Extract the [x, y] coordinate from the center of the cell holding the provided text.  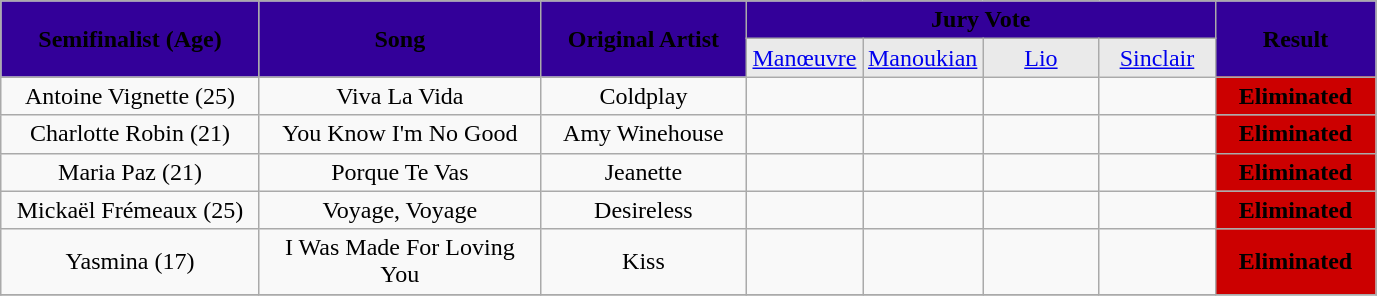
I Was Made For Loving You [400, 262]
Yasmina (17) [130, 262]
Original Artist [643, 39]
Coldplay [643, 96]
Amy Winehouse [643, 134]
Song [400, 39]
Manoukian [922, 58]
Semifinalist (Age) [130, 39]
Desireless [643, 210]
Mickaël Frémeaux (25) [130, 210]
Antoine Vignette (25) [130, 96]
Manœuvre [804, 58]
Porque Te Vas [400, 172]
Maria Paz (21) [130, 172]
You Know I'm No Good [400, 134]
Sinclair [1157, 58]
Result [1296, 39]
Kiss [643, 262]
Viva La Vida [400, 96]
Voyage, Voyage [400, 210]
Lio [1041, 58]
Jury Vote [980, 20]
Charlotte Robin (21) [130, 134]
Jeanette [643, 172]
